Return (x, y) of the center of cell containing provided text 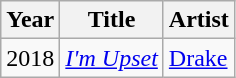
Title (112, 20)
Year (30, 20)
Artist (198, 20)
Drake (198, 58)
2018 (30, 58)
I'm Upset (112, 58)
